Capture the cell that displays the provided text and extract its (X, Y) central coordinate. 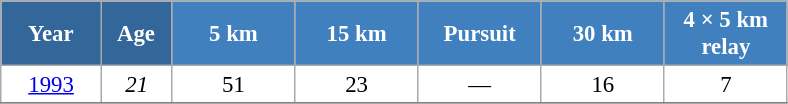
7 (726, 85)
23 (356, 85)
1993 (52, 85)
Pursuit (480, 34)
Year (52, 34)
4 × 5 km relay (726, 34)
Age (136, 34)
16 (602, 85)
15 km (356, 34)
51 (234, 85)
21 (136, 85)
30 km (602, 34)
— (480, 85)
5 km (234, 34)
